Output the [X, Y] coordinate of the center of the cell containing the given text.  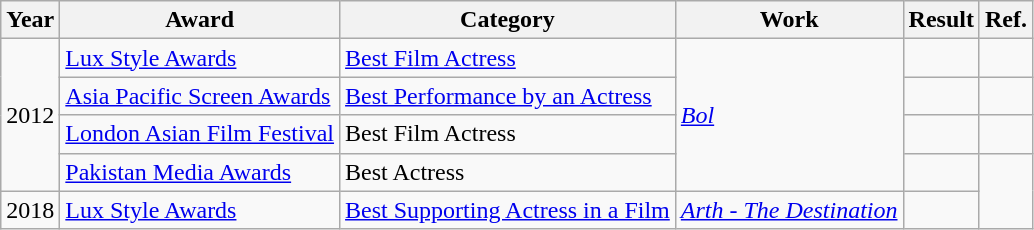
Bol [789, 115]
Category [508, 20]
Pakistan Media Awards [200, 172]
Arth - The Destination [789, 210]
2018 [30, 210]
Ref. [1006, 20]
Work [789, 20]
Best Actress [508, 172]
Result [941, 20]
Best Supporting Actress in a Film [508, 210]
Best Performance by an Actress [508, 96]
Year [30, 20]
2012 [30, 115]
Asia Pacific Screen Awards [200, 96]
London Asian Film Festival [200, 134]
Award [200, 20]
